Capture the cell that displays the provided text and extract its (X, Y) central coordinate. 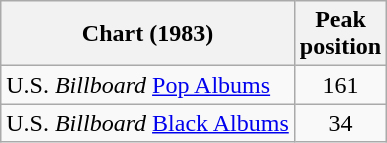
U.S. Billboard Black Albums (148, 123)
Peakposition (340, 34)
34 (340, 123)
161 (340, 85)
U.S. Billboard Pop Albums (148, 85)
Chart (1983) (148, 34)
